Locate the cell with the specified text and output its (x, y) center coordinate. 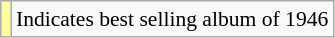
Indicates best selling album of 1946 (172, 19)
